For the text-containing cell, return its midpoint in [x, y] coordinate format. 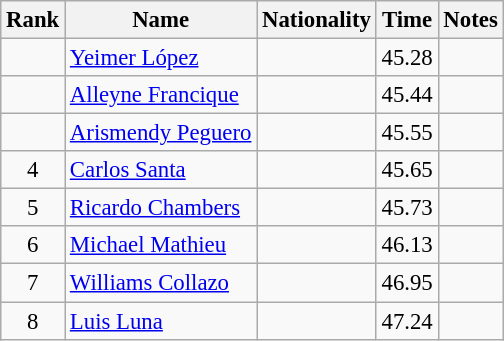
Nationality [316, 20]
Luis Luna [161, 321]
45.55 [407, 133]
46.95 [407, 283]
45.44 [407, 95]
8 [33, 321]
45.65 [407, 170]
Arismendy Peguero [161, 133]
Rank [33, 20]
Name [161, 20]
6 [33, 245]
Michael Mathieu [161, 245]
5 [33, 208]
46.13 [407, 245]
Yeimer López [161, 58]
47.24 [407, 321]
Time [407, 20]
45.73 [407, 208]
Carlos Santa [161, 170]
Notes [470, 20]
Ricardo Chambers [161, 208]
45.28 [407, 58]
4 [33, 170]
Williams Collazo [161, 283]
7 [33, 283]
Alleyne Francique [161, 95]
